Locate the cell with the specified text and output its [X, Y] center coordinate. 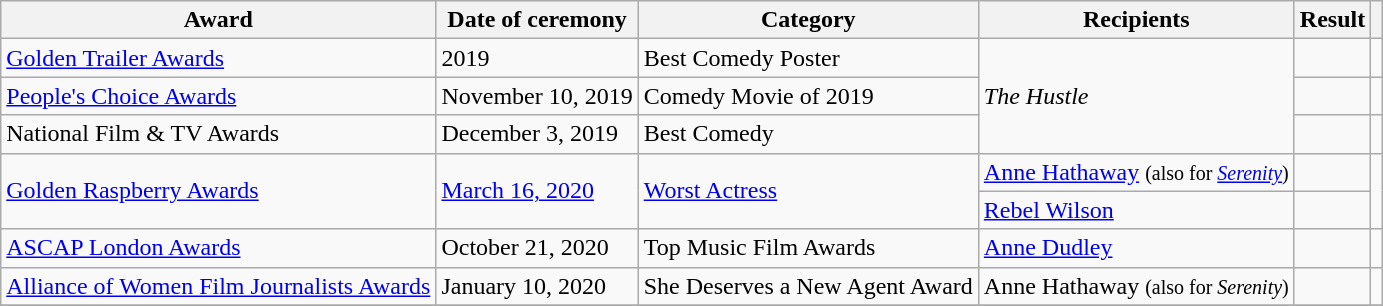
She Deserves a New Agent Award [808, 286]
November 10, 2019 [537, 96]
Recipients [1136, 20]
Comedy Movie of 2019 [808, 96]
Golden Raspberry Awards [218, 191]
Date of ceremony [537, 20]
Worst Actress [808, 191]
National Film & TV Awards [218, 134]
Award [218, 20]
Best Comedy [808, 134]
Best Comedy Poster [808, 58]
Category [808, 20]
ASCAP London Awards [218, 248]
People's Choice Awards [218, 96]
Anne Dudley [1136, 248]
March 16, 2020 [537, 191]
2019 [537, 58]
January 10, 2020 [537, 286]
Result [1332, 20]
Top Music Film Awards [808, 248]
December 3, 2019 [537, 134]
Alliance of Women Film Journalists Awards [218, 286]
Golden Trailer Awards [218, 58]
October 21, 2020 [537, 248]
Rebel Wilson [1136, 210]
The Hustle [1136, 96]
